Return [x, y] of the center of cell containing provided text 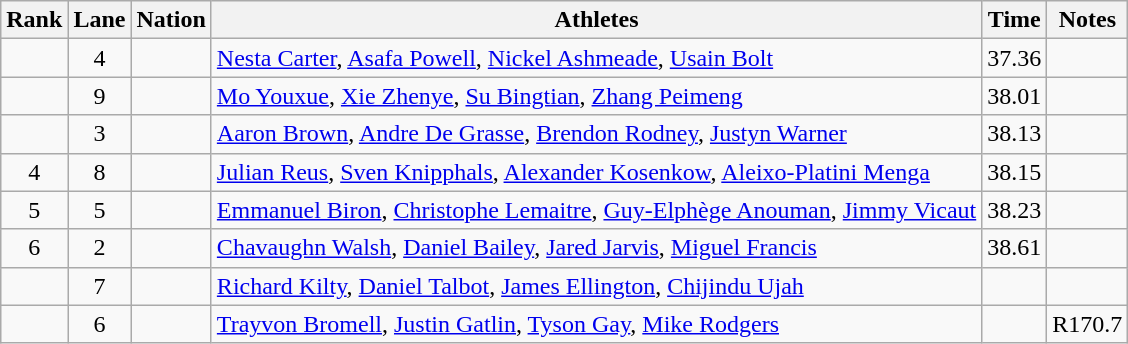
38.23 [1014, 210]
Nesta Carter, Asafa Powell, Nickel Ashmeade, Usain Bolt [596, 58]
38.01 [1014, 96]
Trayvon Bromell, Justin Gatlin, Tyson Gay, Mike Rodgers [596, 324]
Lane [100, 20]
38.61 [1014, 248]
Chavaughn Walsh, Daniel Bailey, Jared Jarvis, Miguel Francis [596, 248]
Richard Kilty, Daniel Talbot, James Ellington, Chijindu Ujah [596, 286]
8 [100, 172]
Nation [171, 20]
Emmanuel Biron, Christophe Lemaitre, Guy-Elphège Anouman, Jimmy Vicaut [596, 210]
38.13 [1014, 134]
38.15 [1014, 172]
Athletes [596, 20]
R170.7 [1088, 324]
7 [100, 286]
Rank [34, 20]
Mo Youxue, Xie Zhenye, Su Bingtian, Zhang Peimeng [596, 96]
37.36 [1014, 58]
Time [1014, 20]
9 [100, 96]
3 [100, 134]
Aaron Brown, Andre De Grasse, Brendon Rodney, Justyn Warner [596, 134]
Notes [1088, 20]
Julian Reus, Sven Knipphals, Alexander Kosenkow, Aleixo-Platini Menga [596, 172]
2 [100, 248]
